Search for the cell housing the specified text and yield its [X, Y] center coordinate. 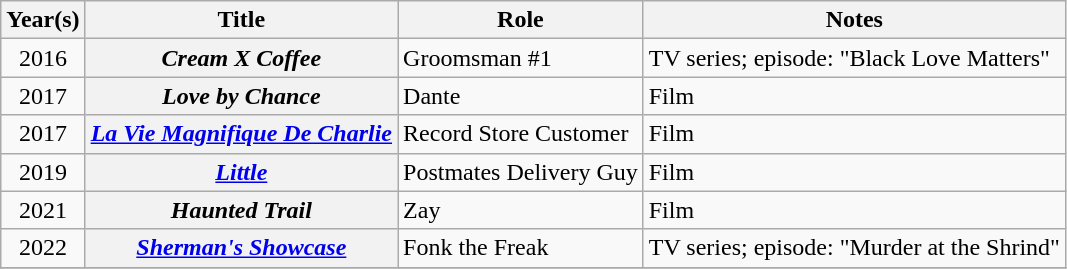
Year(s) [43, 20]
La Vie Magnifique De Charlie [241, 134]
Role [521, 20]
TV series; episode: "Black Love Matters" [854, 58]
Zay [521, 210]
2016 [43, 58]
Sherman's Showcase [241, 248]
Notes [854, 20]
Cream X Coffee [241, 58]
Haunted Trail [241, 210]
Love by Chance [241, 96]
2021 [43, 210]
Dante [521, 96]
2022 [43, 248]
Record Store Customer [521, 134]
Postmates Delivery Guy [521, 172]
Little [241, 172]
Title [241, 20]
Groomsman #1 [521, 58]
TV series; episode: "Murder at the Shrind" [854, 248]
2019 [43, 172]
Fonk the Freak [521, 248]
